Output the [x, y] coordinate of the center of the cell containing the given text.  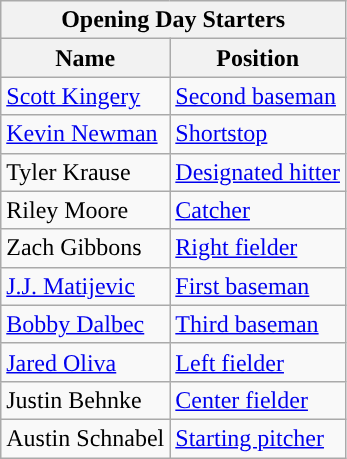
Name [86, 58]
Zach Gibbons [86, 248]
J.J. Matijevic [86, 286]
Center fielder [258, 400]
Jared Oliva [86, 362]
Austin Schnabel [86, 438]
Shortstop [258, 134]
Catcher [258, 210]
Right fielder [258, 248]
Starting pitcher [258, 438]
Second baseman [258, 96]
First baseman [258, 286]
Left fielder [258, 362]
Tyler Krause [86, 172]
Opening Day Starters [174, 20]
Bobby Dalbec [86, 324]
Third baseman [258, 324]
Designated hitter [258, 172]
Riley Moore [86, 210]
Justin Behnke [86, 400]
Scott Kingery [86, 96]
Position [258, 58]
Kevin Newman [86, 134]
